Determine the (X, Y) coordinate at the center of the cell enclosing the given text.  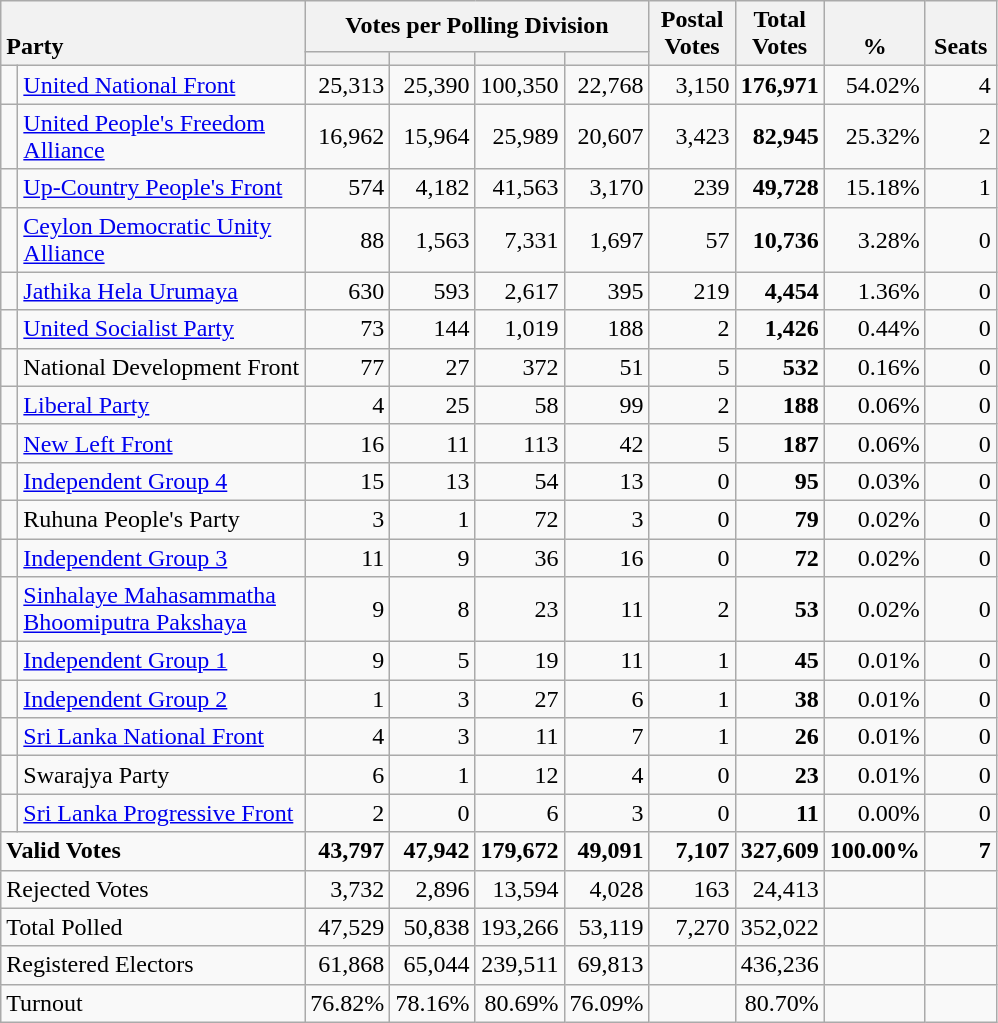
25,989 (520, 136)
United Socialist Party (162, 329)
Party (153, 34)
176,971 (780, 85)
0.00% (874, 813)
38 (780, 699)
49,091 (606, 851)
3,150 (692, 85)
19 (520, 661)
15,964 (432, 136)
25 (432, 405)
4,182 (432, 188)
53 (780, 610)
7,270 (692, 927)
Swarajya Party (162, 775)
3,423 (692, 136)
26 (780, 737)
372 (520, 367)
3,732 (348, 889)
1,019 (520, 329)
Independent Group 2 (162, 699)
327,609 (780, 851)
99 (606, 405)
43,797 (348, 851)
593 (432, 291)
187 (780, 443)
24,413 (780, 889)
80.69% (520, 1003)
3,170 (606, 188)
76.09% (606, 1003)
179,672 (520, 851)
49,728 (780, 188)
Independent Group 1 (162, 661)
Independent Group 4 (162, 481)
53,119 (606, 927)
4,028 (606, 889)
0.16% (874, 367)
Up-Country People's Front (162, 188)
15.18% (874, 188)
Ruhuna People's Party (162, 519)
436,236 (780, 965)
352,022 (780, 927)
193,266 (520, 927)
1,563 (432, 240)
16,962 (348, 136)
Liberal Party (162, 405)
Independent Group 3 (162, 557)
Votes per Polling Division (477, 26)
95 (780, 481)
2,896 (432, 889)
54.02% (874, 85)
22,768 (606, 85)
25.32% (874, 136)
10,736 (780, 240)
0.44% (874, 329)
77 (348, 367)
65,044 (432, 965)
80.70% (780, 1003)
Sinhalaye MahasammathaBhoomiputra Pakshaya (162, 610)
Valid Votes (153, 851)
239 (692, 188)
Total Votes (780, 34)
7,107 (692, 851)
58 (520, 405)
25,390 (432, 85)
Jathika Hela Urumaya (162, 291)
239,511 (520, 965)
0.03% (874, 481)
69,813 (606, 965)
1.36% (874, 291)
51 (606, 367)
79 (780, 519)
113 (520, 443)
2,617 (520, 291)
Seats (960, 34)
3.28% (874, 240)
4,454 (780, 291)
73 (348, 329)
13,594 (520, 889)
45 (780, 661)
15 (348, 481)
54 (520, 481)
1,426 (780, 329)
Ceylon Democratic UnityAlliance (162, 240)
Sri Lanka Progressive Front (162, 813)
50,838 (432, 927)
36 (520, 557)
100.00% (874, 851)
Total Polled (153, 927)
144 (432, 329)
395 (606, 291)
United People's FreedomAlliance (162, 136)
47,529 (348, 927)
20,607 (606, 136)
7,331 (520, 240)
1,697 (606, 240)
Rejected Votes (153, 889)
% (874, 34)
57 (692, 240)
8 (432, 610)
PostalVotes (692, 34)
163 (692, 889)
National Development Front (162, 367)
Sri Lanka National Front (162, 737)
76.82% (348, 1003)
42 (606, 443)
82,945 (780, 136)
61,868 (348, 965)
630 (348, 291)
100,350 (520, 85)
United National Front (162, 85)
47,942 (432, 851)
25,313 (348, 85)
532 (780, 367)
12 (520, 775)
Turnout (153, 1003)
574 (348, 188)
Registered Electors (153, 965)
219 (692, 291)
88 (348, 240)
41,563 (520, 188)
New Left Front (162, 443)
78.16% (432, 1003)
